Identify which cell holds the provided text, then report its [X, Y] central coordinate. 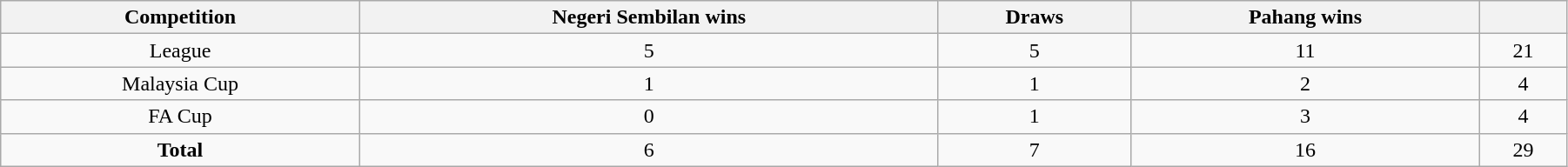
11 [1305, 50]
7 [1034, 150]
29 [1524, 150]
Competition [181, 17]
Draws [1034, 17]
3 [1305, 117]
League [181, 50]
6 [649, 150]
16 [1305, 150]
Total [181, 150]
Pahang wins [1305, 17]
Malaysia Cup [181, 83]
0 [649, 117]
Negeri Sembilan wins [649, 17]
2 [1305, 83]
FA Cup [181, 117]
21 [1524, 50]
